Extract the [x, y] coordinate from the center of the cell holding the provided text.  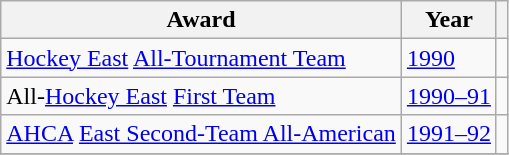
AHCA East Second-Team All-American [202, 134]
1990–91 [448, 96]
1991–92 [448, 134]
All-Hockey East First Team [202, 96]
Hockey East All-Tournament Team [202, 58]
1990 [448, 58]
Award [202, 20]
Year [448, 20]
